Capture the cell that displays the provided text and extract its [x, y] central coordinate. 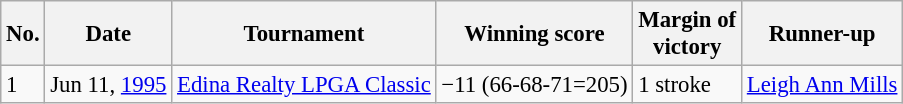
Margin ofvictory [688, 34]
Tournament [304, 34]
Date [108, 34]
No. [23, 34]
1 stroke [688, 85]
Edina Realty LPGA Classic [304, 85]
Leigh Ann Mills [822, 85]
Runner-up [822, 34]
1 [23, 85]
−11 (66-68-71=205) [534, 85]
Winning score [534, 34]
Jun 11, 1995 [108, 85]
